Find where the given text appears and provide that cell's center as [X, Y] coordinate. 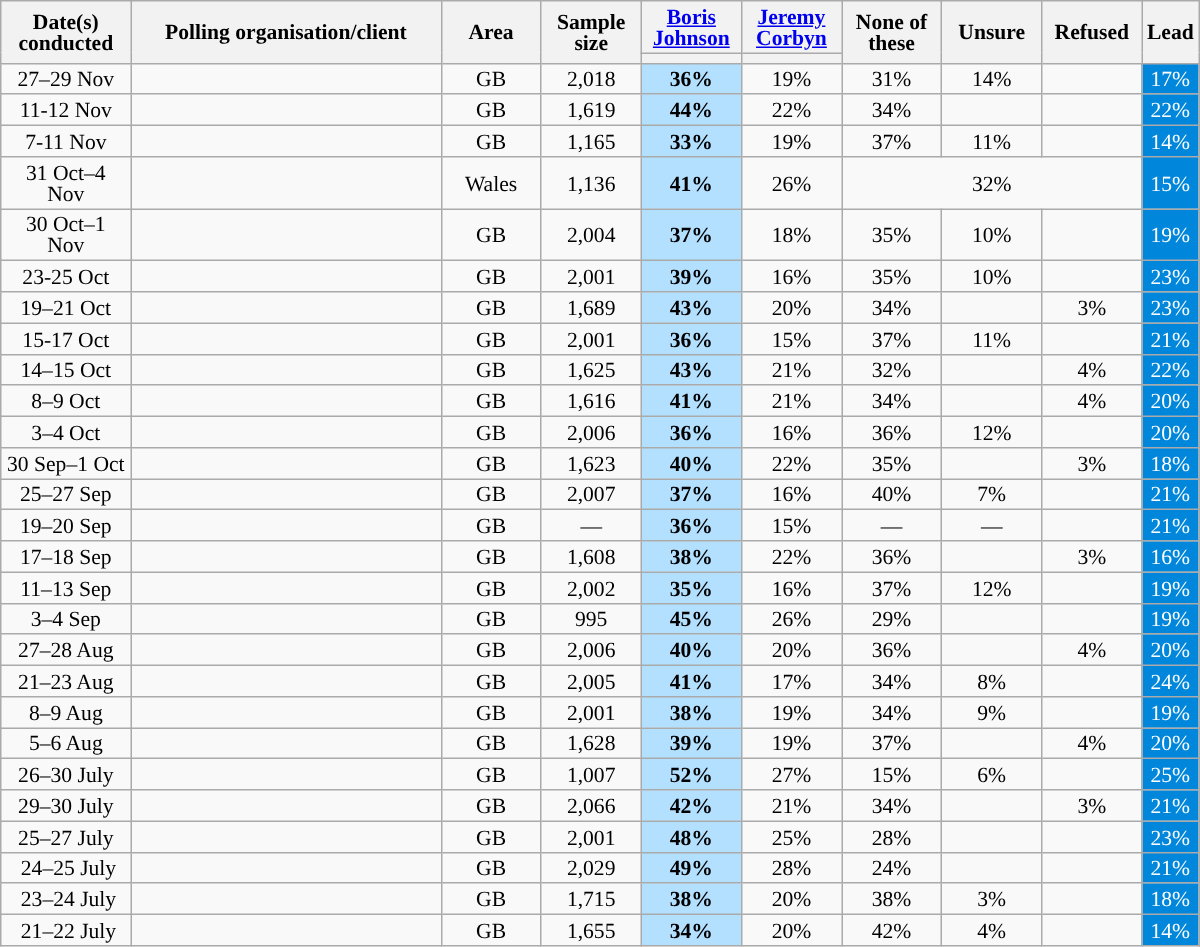
1,136 [591, 183]
8% [992, 682]
15-17 Oct [66, 338]
11-12 Nov [66, 110]
23-25 Oct [66, 276]
21–22 July [66, 930]
2,002 [591, 588]
Polling organisation/client [286, 32]
1,715 [591, 900]
1,619 [591, 110]
33% [691, 142]
49% [691, 868]
8–9 Aug [66, 712]
30 Oct–1 Nov [66, 235]
1,628 [591, 744]
Jeremy Corbyn [791, 27]
1,165 [591, 142]
23–24 July [66, 900]
17–18 Sep [66, 556]
44% [691, 110]
29% [892, 618]
31% [892, 78]
21–23 Aug [66, 682]
1,616 [591, 402]
2,029 [591, 868]
1,689 [591, 308]
19–21 Oct [66, 308]
19–20 Sep [66, 526]
1,623 [591, 464]
26–30 July [66, 774]
14–15 Oct [66, 370]
Date(s)conducted [66, 32]
2,007 [591, 494]
2,066 [591, 806]
5–6 Aug [66, 744]
Refused [1092, 32]
48% [691, 836]
1,608 [591, 556]
Lead [1170, 32]
24–25 July [66, 868]
Boris Johnson [691, 27]
27% [791, 774]
30 Sep–1 Oct [66, 464]
11–13 Sep [66, 588]
7% [992, 494]
1,007 [591, 774]
2,005 [591, 682]
52% [691, 774]
8–9 Oct [66, 402]
7-11 Nov [66, 142]
1,625 [591, 370]
31 Oct–4 Nov [66, 183]
45% [691, 618]
1,655 [591, 930]
3–4 Sep [66, 618]
995 [591, 618]
9% [992, 712]
Wales [491, 183]
27–29 Nov [66, 78]
Sample size [591, 32]
2,004 [591, 235]
6% [992, 774]
3–4 Oct [66, 432]
29–30 July [66, 806]
27–28 Aug [66, 650]
None of these [892, 32]
Unsure [992, 32]
25–27 Sep [66, 494]
Area [491, 32]
2,018 [591, 78]
25–27 July [66, 836]
